Extract the (X, Y) coordinate from the center of the cell holding the provided text.  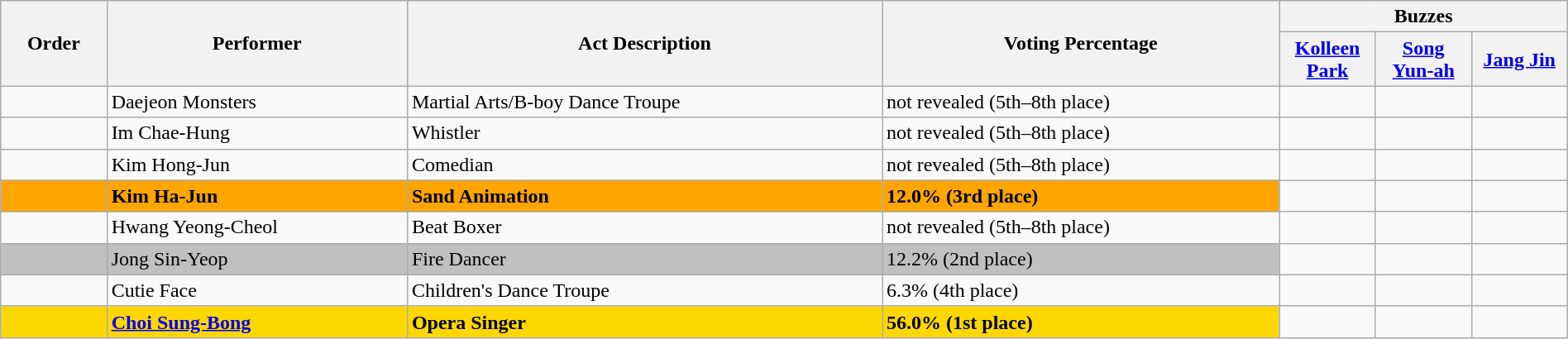
Sand Animation (644, 196)
Performer (256, 43)
Daejeon Monsters (256, 102)
Voting Percentage (1080, 43)
Martial Arts/B-boy Dance Troupe (644, 102)
Kim Hong-Jun (256, 165)
Order (54, 43)
Kim Ha-Jun (256, 196)
Jang Jin (1519, 60)
Hwang Yeong-Cheol (256, 227)
Fire Dancer (644, 259)
Whistler (644, 133)
Buzzes (1423, 17)
6.3% (4th place) (1080, 290)
Opera Singer (644, 322)
Song Yun-ah (1423, 60)
Im Chae-Hung (256, 133)
Children's Dance Troupe (644, 290)
56.0% (1st place) (1080, 322)
Cutie Face (256, 290)
12.0% (3rd place) (1080, 196)
Comedian (644, 165)
Kolleen Park (1327, 60)
Choi Sung-Bong (256, 322)
Jong Sin-Yeop (256, 259)
12.2% (2nd place) (1080, 259)
Act Description (644, 43)
Beat Boxer (644, 227)
